Search for the cell housing the specified text and yield its (X, Y) center coordinate. 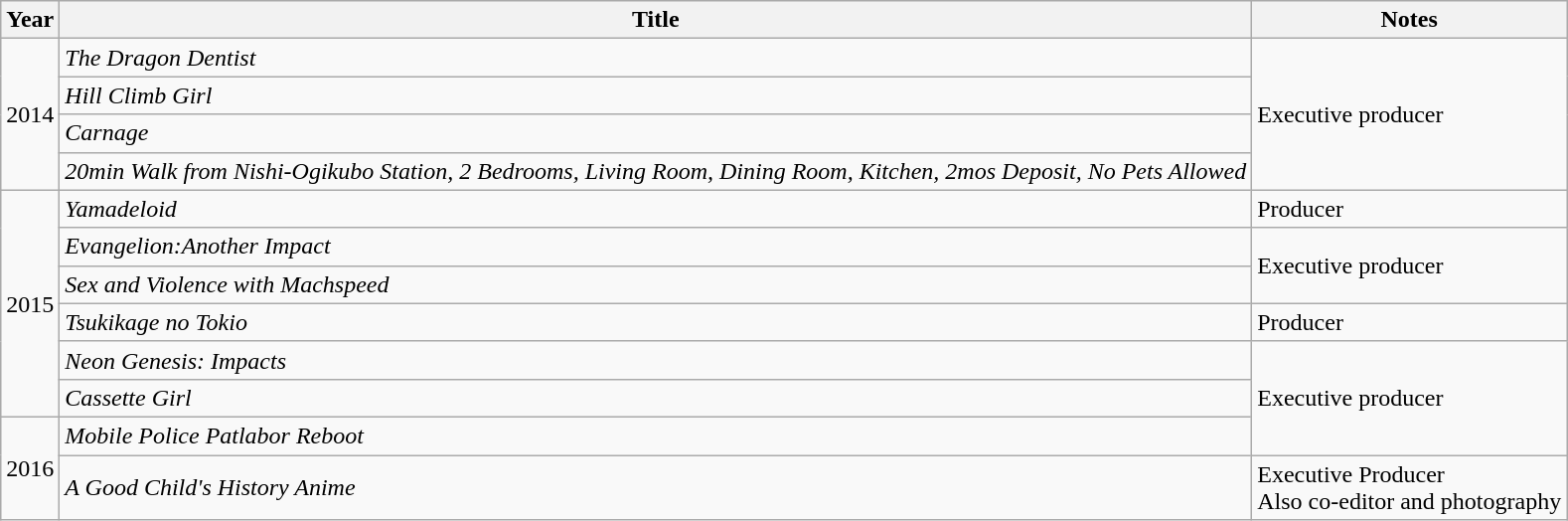
20min Walk from Nishi-Ogikubo Station, 2 Bedrooms, Living Room, Dining Room, Kitchen, 2mos Deposit, No Pets Allowed (656, 171)
Cassette Girl (656, 398)
Tsukikage no Tokio (656, 322)
2016 (30, 467)
A Good Child's History Anime (656, 487)
Title (656, 20)
Evangelion:Another Impact (656, 247)
Yamadeloid (656, 209)
Mobile Police Patlabor Reboot (656, 435)
Carnage (656, 133)
The Dragon Dentist (656, 58)
2015 (30, 303)
Year (30, 20)
Neon Genesis: Impacts (656, 360)
Hill Climb Girl (656, 95)
Sex and Violence with Machspeed (656, 284)
Notes (1409, 20)
2014 (30, 114)
Executive ProducerAlso co-editor and photography (1409, 487)
